Output the [x, y] coordinate of the center of the cell containing the given text.  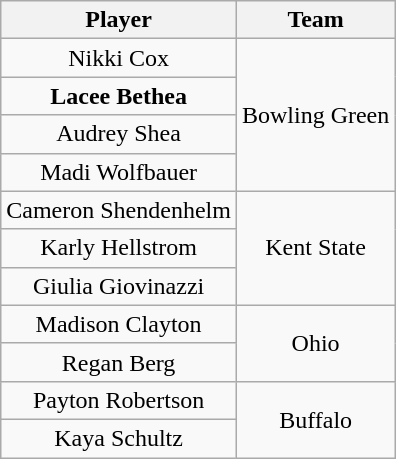
Team [315, 20]
Audrey Shea [119, 134]
Buffalo [315, 419]
Madison Clayton [119, 324]
Nikki Cox [119, 58]
Kaya Schultz [119, 438]
Madi Wolfbauer [119, 172]
Giulia Giovinazzi [119, 286]
Cameron Shendenhelm [119, 210]
Payton Robertson [119, 400]
Kent State [315, 248]
Regan Berg [119, 362]
Lacee Bethea [119, 96]
Player [119, 20]
Ohio [315, 343]
Karly Hellstrom [119, 248]
Bowling Green [315, 115]
